Return [x, y] of the center of cell containing provided text 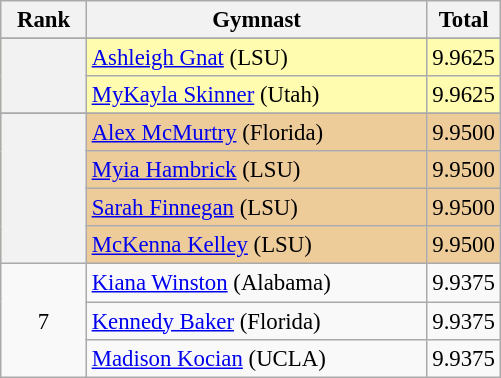
Madison Kocian (UCLA) [256, 358]
Sarah Finnegan (LSU) [256, 208]
Kiana Winston (Alabama) [256, 283]
Total [464, 20]
Myia Hambrick (LSU) [256, 170]
Ashleigh Gnat (LSU) [256, 58]
McKenna Kelley (LSU) [256, 245]
Rank [44, 20]
7 [44, 320]
Alex McMurtry (Florida) [256, 133]
Gymnast [256, 20]
Kennedy Baker (Florida) [256, 321]
MyKayla Skinner (Utah) [256, 95]
